Output the (X, Y) coordinate of the center of the cell containing the given text.  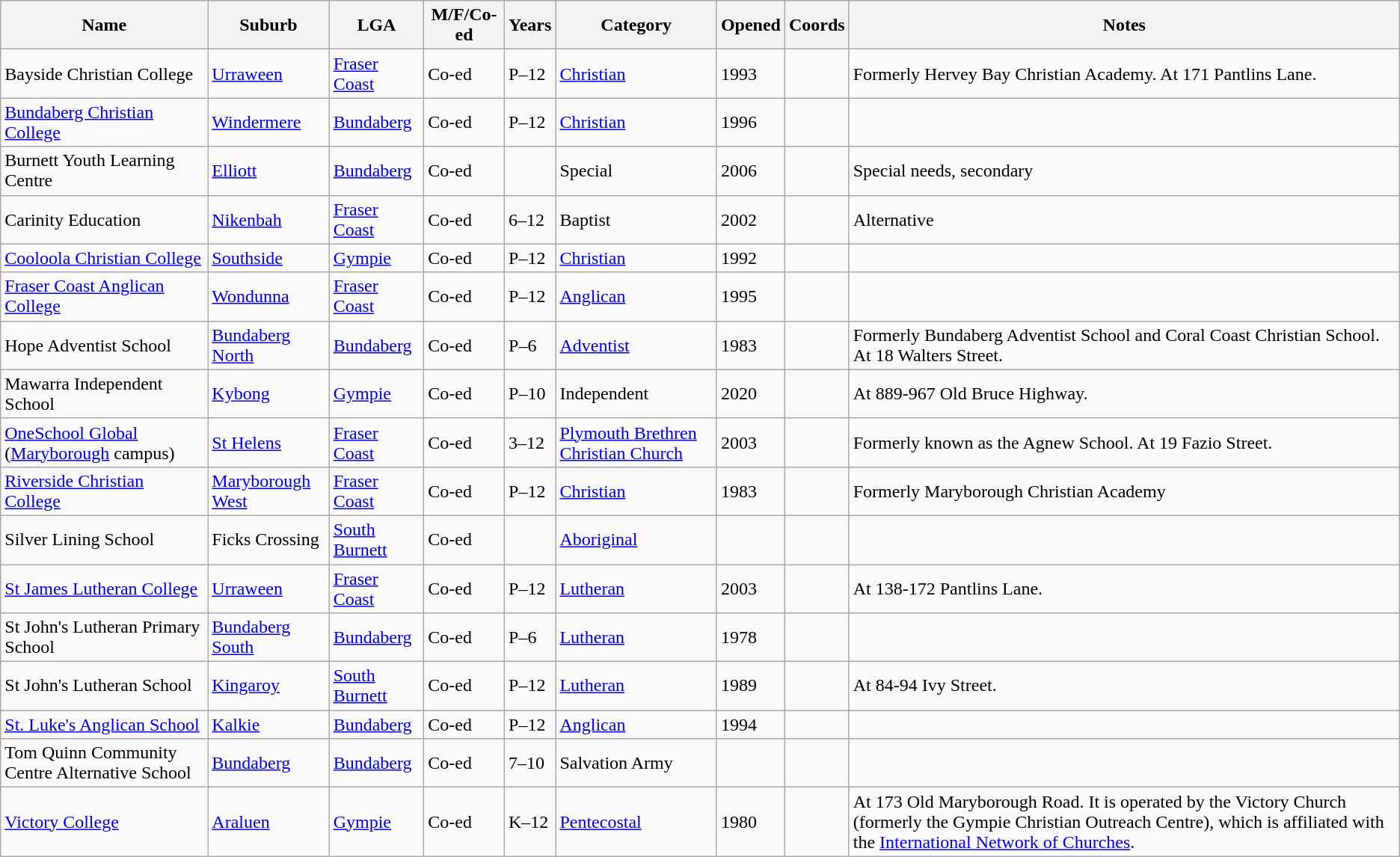
Southside (268, 258)
Salvation Army (636, 763)
3–12 (530, 443)
St. Luke's Anglican School (105, 725)
Category (636, 25)
At 84-94 Ivy Street. (1124, 686)
OneSchool Global (Maryborough campus) (105, 443)
K–12 (530, 822)
Opened (751, 25)
Formerly Bundaberg Adventist School and Coral Coast Christian School. At 18 Walters Street. (1124, 345)
Coords (817, 25)
1995 (751, 296)
Elliott (268, 171)
Wondunna (268, 296)
Independent (636, 393)
Pentecostal (636, 822)
Bundaberg South (268, 637)
Formerly known as the Agnew School. At 19 Fazio Street. (1124, 443)
Maryborough West (268, 491)
At 138-172 Pantlins Lane. (1124, 588)
1989 (751, 686)
2020 (751, 393)
Plymouth Brethren Christian Church (636, 443)
Mawarra Independent School (105, 393)
St James Lutheran College (105, 588)
Burnett Youth Learning Centre (105, 171)
Formerly Hervey Bay Christian Academy. At 171 Pantlins Lane. (1124, 73)
Fraser Coast Anglican College (105, 296)
1996 (751, 123)
2002 (751, 220)
Special (636, 171)
M/F/Co-ed (464, 25)
Victory College (105, 822)
Tom Quinn Community Centre Alternative School (105, 763)
Notes (1124, 25)
Kybong (268, 393)
P–10 (530, 393)
LGA (377, 25)
Bundaberg North (268, 345)
1993 (751, 73)
Alternative (1124, 220)
Years (530, 25)
Baptist (636, 220)
Kingaroy (268, 686)
Carinity Education (105, 220)
Adventist (636, 345)
Silver Lining School (105, 540)
1980 (751, 822)
1978 (751, 637)
Windermere (268, 123)
Hope Adventist School (105, 345)
Special needs, secondary (1124, 171)
6–12 (530, 220)
Nikenbah (268, 220)
Bundaberg Christian College (105, 123)
1992 (751, 258)
Ficks Crossing (268, 540)
St Helens (268, 443)
At 889-967 Old Bruce Highway. (1124, 393)
2006 (751, 171)
Bayside Christian College (105, 73)
Suburb (268, 25)
Riverside Christian College (105, 491)
1994 (751, 725)
St John's Lutheran Primary School (105, 637)
Kalkie (268, 725)
Cooloola Christian College (105, 258)
Name (105, 25)
Araluen (268, 822)
Formerly Maryborough Christian Academy (1124, 491)
7–10 (530, 763)
Aboriginal (636, 540)
St John's Lutheran School (105, 686)
